Determine the (X, Y) coordinate at the center of the cell enclosing the given text.  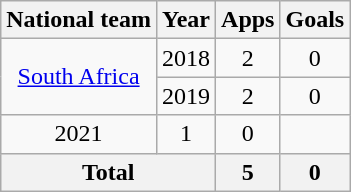
5 (248, 172)
2018 (186, 58)
2019 (186, 96)
Goals (315, 20)
South Africa (79, 77)
Apps (248, 20)
Year (186, 20)
National team (79, 20)
Total (108, 172)
2021 (79, 134)
1 (186, 134)
